Identify which cell holds the provided text, then report its [x, y] central coordinate. 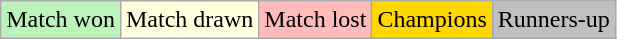
Match won [61, 20]
Match lost [316, 20]
Match drawn [189, 20]
Runners-up [554, 20]
Champions [432, 20]
